Identify which cell holds the provided text, then report its [x, y] central coordinate. 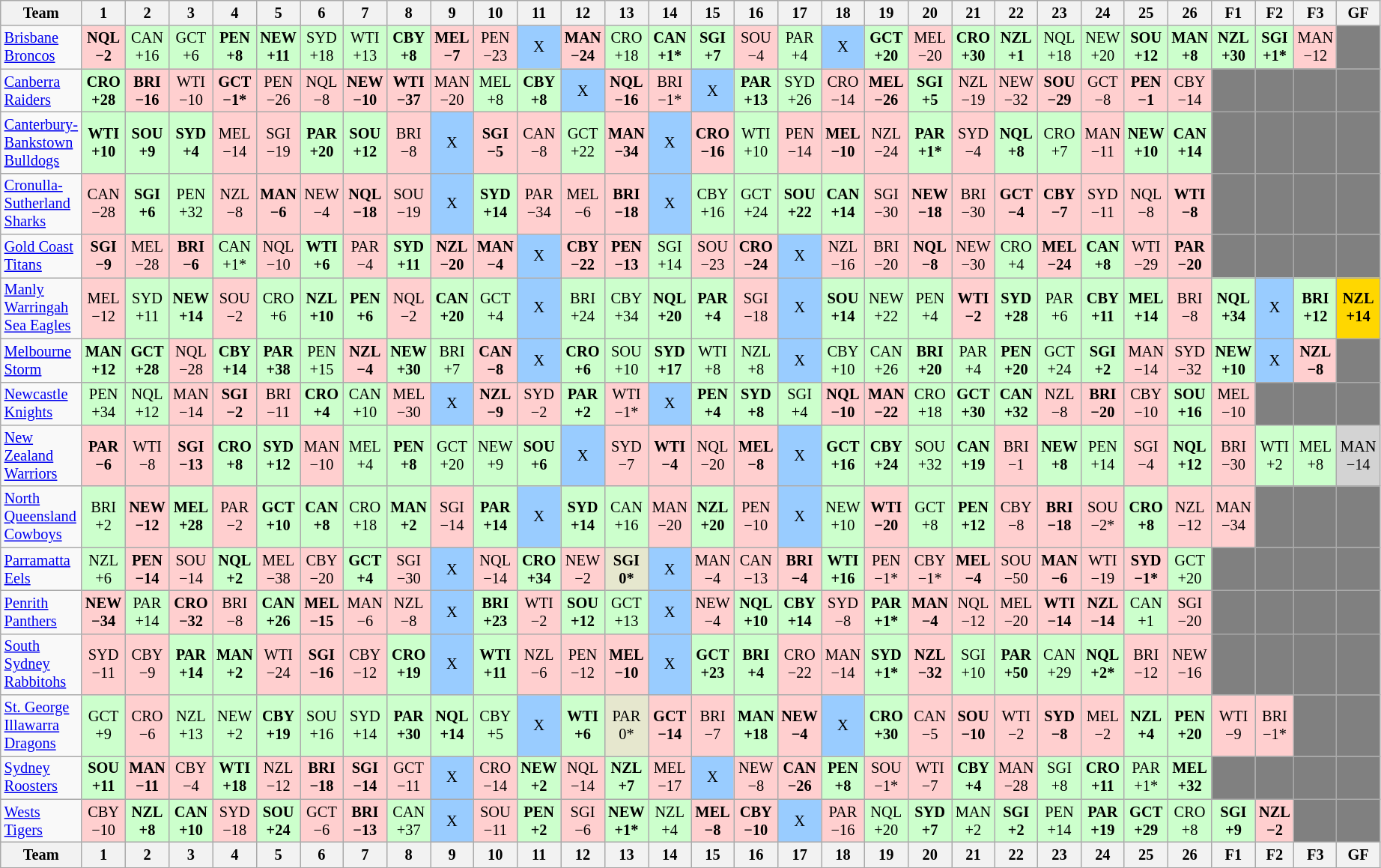
MEL−26 [886, 91]
New Zealand Warriors [41, 455]
SYD+8 [756, 404]
PEN+6 [365, 308]
MEL−30 [408, 404]
NQL−28 [191, 360]
SYD+28 [1016, 308]
NZL+1 [1016, 47]
NZL−20 [452, 256]
SOU−1* [886, 777]
PAR−4 [365, 256]
SOU+14 [843, 308]
MAN+18 [756, 726]
NEW−8 [756, 777]
CAN+32 [1016, 404]
MAN+8 [1189, 47]
NZL+10 [322, 308]
SGI+1* [1275, 47]
CAN−5 [929, 726]
PAR+6 [1059, 308]
MAN+12 [103, 360]
NQL+8 [1016, 142]
PAR+38 [278, 360]
SYD+7 [929, 821]
WTI−19 [1102, 569]
PAR+13 [756, 91]
MEL+28 [191, 517]
GCT+22 [583, 142]
PEN−23 [495, 47]
South Sydney Rabbitohs [41, 664]
WTI−4 [670, 455]
SYD−7 [626, 455]
Canterbury-Bankstown Bulldogs [41, 142]
NEW+14 [191, 308]
CAN+20 [452, 308]
NZL+14 [1359, 308]
MEL−15 [322, 612]
Sydney Roosters [41, 777]
SYD−2 [538, 404]
CBY+24 [886, 455]
PAR−20 [1189, 256]
BRI+23 [495, 612]
PAR+2 [583, 404]
CBY−1* [929, 569]
CBY+16 [713, 204]
Canberra Raiders [41, 91]
NQL+2 [234, 569]
BRI+24 [583, 308]
MEL+32 [1189, 777]
SGI+10 [974, 664]
MEL+14 [1146, 308]
WTI+11 [495, 664]
GCT+28 [147, 360]
Newcastle Knights [41, 404]
MEL−4 [974, 569]
BRI+7 [452, 360]
MEL−17 [670, 777]
PAR0* [626, 726]
NEW−30 [974, 256]
CRO−6 [147, 726]
NZL−4 [365, 360]
PAR−2 [234, 517]
GCT−1* [234, 91]
CBY−7 [1059, 204]
NZL−32 [929, 664]
PAR+20 [322, 142]
NEW−16 [1189, 664]
SGI−19 [278, 142]
BRI−1 [1016, 455]
WTI+16 [843, 569]
CRO+7 [1059, 142]
NZL+6 [103, 569]
BRI+20 [929, 360]
PAR+19 [1102, 821]
NZL−2 [1275, 821]
MEL−7 [452, 47]
CAN+37 [408, 821]
GCT−14 [670, 726]
CAN+1 [1146, 612]
SOU+11 [103, 777]
MEL−12 [103, 308]
SOU−10 [974, 726]
PEN−1 [1146, 91]
NZL−16 [843, 256]
CBY+34 [626, 308]
SOU−19 [408, 204]
SOU+22 [799, 204]
CRO+19 [408, 664]
CBY−4 [191, 777]
SGI+4 [799, 404]
Cronulla-Sutherland Sharks [41, 204]
WTI+18 [234, 777]
SGI+9 [1233, 821]
CBY+5 [495, 726]
NZL−6 [538, 664]
SYD+1* [886, 664]
NQL+18 [1059, 47]
SOU−2 [234, 308]
NZL+7 [626, 777]
NQL−20 [713, 455]
SGI−6 [583, 821]
SGI0* [626, 569]
CRO+34 [538, 569]
NEW−34 [103, 612]
SYD+12 [278, 455]
NZL−24 [886, 142]
MEL−38 [278, 569]
GCT+10 [278, 517]
NEW+9 [495, 455]
BRI−6 [191, 256]
WTI−9 [1233, 726]
CRO−16 [713, 142]
SGI+6 [147, 204]
SGI−20 [1189, 612]
NQL−12 [974, 612]
CAN+29 [1059, 664]
CBY−8 [1016, 517]
WTI−10 [191, 91]
PEN−13 [626, 256]
SOU+10 [626, 360]
SYD−4 [974, 142]
GCT+6 [191, 47]
CAN+19 [974, 455]
NZL+30 [1233, 47]
CBY−22 [583, 256]
NZL−19 [974, 91]
CBY−20 [322, 569]
PEN−26 [278, 91]
WTI−14 [1059, 612]
SOU+24 [278, 821]
NQL+2* [1102, 664]
CBY−12 [365, 664]
BRI−11 [278, 404]
GCT−11 [408, 777]
SGI−13 [191, 455]
WTI−7 [929, 777]
MEL−6 [583, 204]
SOU−29 [1059, 91]
SYD−1* [1146, 569]
SGI+7 [713, 47]
SOU−50 [1016, 569]
Parramatta Eels [41, 569]
GCT+23 [713, 664]
WTI+8 [713, 360]
MAN−28 [1016, 777]
PEN+32 [191, 204]
BRI+12 [1315, 308]
NZL−9 [495, 404]
NEW+11 [278, 47]
NZL+13 [191, 726]
CRO−32 [191, 612]
GCT+29 [1146, 821]
GCT+16 [843, 455]
SYD+17 [670, 360]
WTI+13 [365, 47]
NQL+34 [1233, 308]
BRI−13 [365, 821]
SGI+8 [1059, 777]
CBY+4 [974, 777]
Manly Warringah Sea Eagles [41, 308]
PAR−34 [538, 204]
SYD+18 [322, 47]
MAN−22 [886, 404]
Gold Coast Titans [41, 256]
PAR−6 [103, 455]
CRO−22 [799, 664]
PEN+2 [538, 821]
PEN−10 [756, 517]
GCT+9 [103, 726]
Penrith Panthers [41, 612]
MEL−2 [1102, 726]
NEW−10 [365, 91]
SGI−9 [103, 256]
NQL−16 [626, 91]
NEW+1* [626, 821]
SOU−23 [713, 256]
CRO−24 [756, 256]
WTI−24 [278, 664]
NQL+14 [452, 726]
SGI+14 [670, 256]
SOU+6 [538, 455]
BRI−16 [147, 91]
WTI−37 [408, 91]
CAN−26 [799, 777]
SGI−2 [234, 404]
SYD+4 [191, 142]
GCT+13 [626, 612]
SYD−32 [1189, 360]
MAN−24 [583, 47]
CRO+28 [103, 91]
WTI−20 [886, 517]
Melbourne Storm [41, 360]
GCT+30 [974, 404]
NZL+20 [713, 517]
BRI−4 [799, 569]
GCT−8 [1102, 91]
CBY−9 [147, 664]
SOU−11 [495, 821]
CBY+10 [843, 360]
CBY+19 [278, 726]
CBY+11 [1102, 308]
GCT−4 [1016, 204]
PEN+34 [103, 404]
PEN+15 [322, 360]
SOU+32 [929, 455]
SGI−16 [322, 664]
CAN−28 [103, 204]
CBY−14 [1189, 91]
NQL−18 [365, 204]
North Queensland Cowboys [41, 517]
NEW+8 [1059, 455]
SGI+5 [929, 91]
MAN−10 [322, 455]
PEN−1* [886, 569]
BRI+2 [103, 517]
MEL+4 [365, 455]
St. George Illawarra Dragons [41, 726]
Wests Tigers [41, 821]
Brisbane Broncos [41, 47]
SGI−5 [495, 142]
CAN−13 [756, 569]
BRI+4 [756, 664]
SOU−2* [1102, 517]
SOU+9 [147, 142]
NEW+30 [408, 360]
MEL−24 [1059, 256]
WTI−1* [626, 404]
SGI−18 [756, 308]
WTI+2 [1275, 455]
GCT−6 [322, 821]
BRI−7 [713, 726]
MEL−14 [234, 142]
NEW−32 [1016, 91]
PAR−16 [843, 821]
PEN+12 [974, 517]
PEN−12 [583, 664]
SYD+26 [799, 91]
SGI−4 [1146, 455]
PAR+50 [1016, 664]
MAN−12 [1315, 47]
SOU−4 [756, 47]
NQL+10 [756, 612]
NZL−14 [1102, 612]
NEW+20 [1102, 47]
NEW−18 [929, 204]
MEL−28 [147, 256]
WTI−29 [1146, 256]
SOU−14 [191, 569]
NEW+22 [886, 308]
CRO+11 [1102, 777]
SYD−18 [234, 821]
NEW−2 [583, 569]
BRI−12 [1146, 664]
NEW−12 [147, 517]
GCT+8 [929, 517]
PAR+30 [408, 726]
